Output the (X, Y) coordinate of the center of the cell containing the given text.  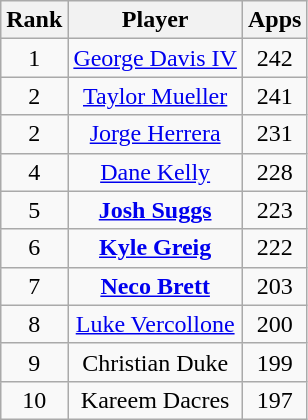
197 (274, 400)
George Davis IV (156, 58)
6 (34, 248)
Jorge Herrera (156, 134)
199 (274, 362)
200 (274, 324)
Dane Kelly (156, 172)
4 (34, 172)
7 (34, 286)
Player (156, 20)
Luke Vercollone (156, 324)
Kareem Dacres (156, 400)
203 (274, 286)
5 (34, 210)
Kyle Greig (156, 248)
223 (274, 210)
228 (274, 172)
8 (34, 324)
231 (274, 134)
Taylor Mueller (156, 96)
1 (34, 58)
242 (274, 58)
241 (274, 96)
9 (34, 362)
Josh Suggs (156, 210)
10 (34, 400)
Apps (274, 20)
222 (274, 248)
Rank (34, 20)
Neco Brett (156, 286)
Christian Duke (156, 362)
